Return the [X, Y] coordinate for the center point of the cell that contains the specified text.  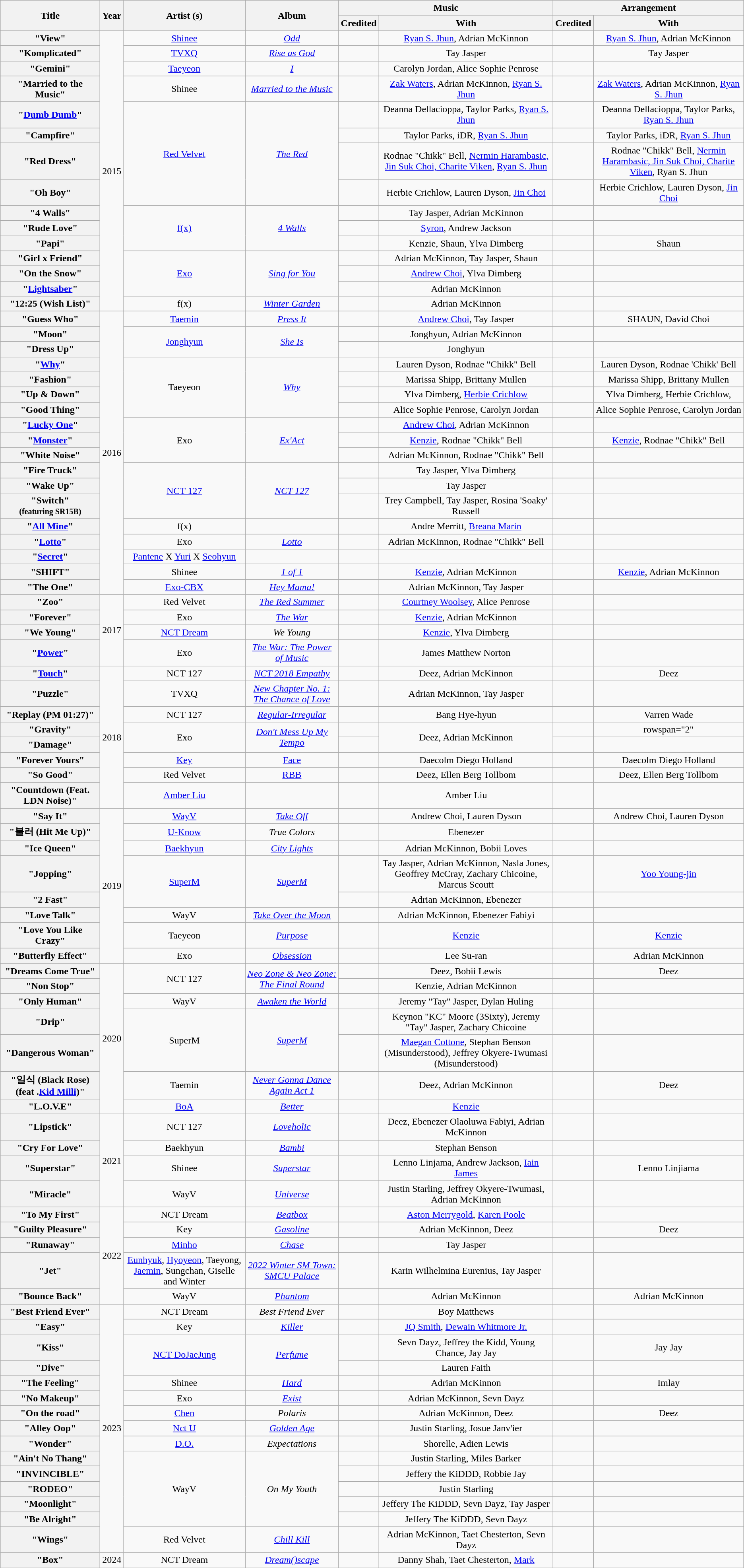
Trey Campbell, Tay Jasper, Rosina 'Soaky' Russell [466, 506]
Jeremy "Tay" Jasper, Dylan Huling [466, 1001]
"White Noise" [50, 455]
Eunhyuk, Hyoyeon, Taeyong, Jaemin, Sungchan, Giselle and Winter [184, 1271]
Adrian McKinnon, Taet Chesterton, Sevn Dayz [466, 1540]
Chill Kill [292, 1540]
"Dreams Come True" [50, 971]
"Lightsaber" [50, 289]
Nct U [184, 1428]
Lauren Dyson, Rodnae 'Chikk' Bell [668, 364]
"Married to the Music" [50, 89]
Arrangement [649, 8]
"Red Dress" [50, 161]
Lenno Linjama, Andrew Jackson, Iain James [466, 1168]
"Puzzle" [50, 694]
D.O. [184, 1444]
"Moonlight" [50, 1504]
Neo Zone & Neo Zone: The Final Round [292, 979]
Andrew Choi, Tay Jasper [466, 319]
"Power" [50, 653]
Adrian McKinnon, Bobii Loves [466, 848]
Better [292, 1107]
Sevn Dayz, Jeffrey the Kidd, Young Chance, Jay Jay [466, 1347]
Beatbox [292, 1214]
Tay Jasper, Adrian McKinnon, Nasla Jones, Geoffrey McCray, Zachary Chicoine, Marcus Scoutt [466, 874]
Shorelle, Adien Lewis [466, 1444]
Title [50, 16]
"Wake Up" [50, 486]
"Dive" [50, 1368]
"Replay (PM 01:27)" [50, 714]
Ylva Dimberg, Herbie Crichlow, [668, 394]
Justin Starling, Jeffrey Okyere-Twumasi, Adrian McKinnon [466, 1194]
Adrian McKinnon, Ebenezer [466, 900]
Take Over the Moon [292, 915]
2016 [112, 453]
"Touch" [50, 673]
2019 [112, 886]
"RODEO" [50, 1489]
City Lights [292, 848]
"Jopping" [50, 874]
1 of 1 [292, 572]
"Rude Love" [50, 228]
Tay Jasper, Adrian McKinnon [466, 213]
"Guilty Pleasure" [50, 1230]
James Matthew Norton [466, 653]
"SHIFT" [50, 572]
Superstar [292, 1168]
2021 [112, 1160]
"Say It" [50, 816]
"일식 (Black Rose)(feat .Kid Milli)" [50, 1085]
Ylva Dimberg, Herbie Crichlow [466, 394]
"4 Walls" [50, 213]
"L.O.V.E" [50, 1107]
"Oh Boy" [50, 192]
Bambi [292, 1148]
"No Makeup" [50, 1398]
Kenzie, Ylva Dimberg [466, 632]
Never Gonna Dance Again Act 1 [292, 1085]
Dream()scape [292, 1560]
She Is [292, 342]
The War: The Power of Music [292, 653]
"Wonder" [50, 1444]
"Dangerous Woman" [50, 1053]
Gasoline [292, 1230]
Adrian McKinnon, Tay Jasper, Shaun [466, 258]
"So Good" [50, 775]
"Wings" [50, 1540]
"Zoo" [50, 602]
Take Off [292, 816]
"The Feeling" [50, 1383]
"Fire Truck" [50, 470]
"Miracle" [50, 1194]
"Campfire" [50, 135]
"Love Talk" [50, 915]
"Damage" [50, 744]
Shaun [668, 243]
Jay Jay [668, 1347]
JQ Smith, Dewain Whitmore Jr. [466, 1327]
Exist [292, 1398]
The Red Summer [292, 602]
"Easy" [50, 1327]
Justin Starling [466, 1489]
NCT 2018 Empathy [292, 673]
Artist (s) [184, 16]
Golden Age [292, 1428]
Syron, Andrew Jackson [466, 228]
Regular-Irregular [292, 714]
Why [292, 387]
"Only Human" [50, 1001]
Expectations [292, 1444]
"Kiss" [50, 1347]
Odd [292, 38]
Chen [184, 1413]
Universe [292, 1194]
We Young [292, 632]
"On the road" [50, 1413]
Press It [292, 319]
Lee Su-ran [466, 956]
"Monster" [50, 440]
2018 [112, 737]
Awaken the World [292, 1001]
U-Know [184, 832]
"Secret" [50, 557]
Deez, Ebenezer Olaoluwa Fabiyi, Adrian McKinnon [466, 1127]
2020 [112, 1039]
Winter Garden [292, 304]
Andre Merritt, Breana Marin [466, 527]
rowspan="2" [668, 729]
"Up & Down" [50, 394]
"Alley Oop" [50, 1428]
Married to the Music [292, 89]
"Butterfly Effect" [50, 956]
Jonghyun, Adrian McKinnon [466, 334]
Varren Wade [668, 714]
Imlay [668, 1383]
"Superstar" [50, 1168]
Kenzie, Shaun, Ylva Dimberg [466, 243]
"Ain't No Thang" [50, 1459]
Aston Merrygold, Karen Poole [466, 1214]
NCT DoJaeJung [184, 1354]
"Moon" [50, 334]
RBB [292, 775]
"Love You Like Crazy" [50, 935]
"Lotto" [50, 542]
2023 [112, 1428]
The Red [292, 153]
Face [292, 760]
"Bounce Back" [50, 1296]
Hey Mama! [292, 587]
"Lipstick" [50, 1127]
"Best Friend Ever" [50, 1312]
"All Mine" [50, 527]
Rise as God [292, 53]
Andrew Choi, Ylva Dimberg [466, 274]
Maegan Cottone, Stephan Benson (Misunderstood), Jeffrey Okyere-Twumasi (Misunderstood) [466, 1053]
Lauren Faith [466, 1368]
Pantene X Yuri X Seohyun [184, 557]
"The One" [50, 587]
Purpose [292, 935]
Boy Matthews [466, 1312]
"To My First" [50, 1214]
Killer [292, 1327]
Deez, Bobii Lewis [466, 971]
The War [292, 617]
Jeffery The KiDDD, Sevn Dayz [466, 1519]
Chase [292, 1245]
"2 Fast" [50, 900]
Justin Starling, Miles Barker [466, 1459]
"Jet" [50, 1271]
2017 [112, 630]
"Forever" [50, 617]
"Komplicated" [50, 53]
SHAUN, David Choi [668, 319]
"Gravity" [50, 729]
"Dumb Dumb" [50, 115]
Hard [292, 1383]
Stephan Benson [466, 1148]
On My Youth [292, 1489]
"Be Alright" [50, 1519]
4 Walls [292, 228]
"We Young" [50, 632]
Jeffery the KiDDD, Robbie Jay [466, 1474]
Danny Shah, Taet Chesterton, Mark [466, 1560]
"Drip" [50, 1022]
2022 Winter SM Town: SMCU Palace [292, 1271]
2024 [112, 1560]
Jeffery The KiDDD, Sevn Dayz, Tay Jasper [466, 1504]
"Good Thing" [50, 410]
"Runaway" [50, 1245]
"12:25 (Wish List)" [50, 304]
Minho [184, 1245]
"Girl x Friend" [50, 258]
I [292, 68]
"Guess Who" [50, 319]
Year [112, 16]
"View" [50, 38]
Perfume [292, 1354]
Tay Jasper, Ylva Dimberg [466, 470]
"Forever Yours" [50, 760]
Best Friend Ever [292, 1312]
Lenno Linjiama [668, 1168]
Ebenezer [466, 832]
"불러 (Hit Me Up)" [50, 832]
Exo-CBX [184, 587]
"Non Stop" [50, 986]
Phantom [292, 1296]
"Fashion" [50, 379]
"Lucky One" [50, 425]
"Switch"(featuring SR15B) [50, 506]
Keynon "KC" Moore (3Sixty), Jeremy "Tay" Jasper, Zachary Chicoine [466, 1022]
2022 [112, 1255]
Lauren Dyson, Rodnae "Chikk" Bell [466, 364]
Polaris [292, 1413]
Courtney Woolsey, Alice Penrose [466, 602]
Adrian McKinnon, Sevn Dayz [466, 1398]
"On the Snow" [50, 274]
Ex'Act [292, 440]
"Why" [50, 364]
Obsession [292, 956]
Music [446, 8]
New Chapter No. 1: The Chance of Love [292, 694]
"Dress Up" [50, 349]
Album [292, 16]
Don't Mess Up My Tempo [292, 737]
"Countdown (Feat. LDN Noise)" [50, 795]
Yoo Young-jin [668, 874]
"Cry For Love" [50, 1148]
"INVINCIBLE" [50, 1474]
Karin Wilhelmina Eurenius, Tay Jasper [466, 1271]
Carolyn Jordan, Alice Sophie Penrose [466, 68]
"Papi" [50, 243]
Justin Starling, Josue Janv'ier [466, 1428]
"Ice Queen" [50, 848]
Adrian McKinnon, Ebenezer Fabiyi [466, 915]
Lotto [292, 542]
Sing for You [292, 274]
"Box" [50, 1560]
True Colors [292, 832]
Bang Hye-hyun [466, 714]
Loveholic [292, 1127]
Andrew Choi, Adrian McKinnon [466, 425]
2015 [112, 171]
"Gemini" [50, 68]
BoA [184, 1107]
